Scan for the cell matching the given text and deliver its [x, y] coordinate at center. 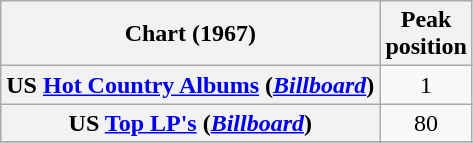
80 [426, 123]
US Top LP's (Billboard) [190, 123]
1 [426, 85]
Chart (1967) [190, 34]
Peakposition [426, 34]
US Hot Country Albums (Billboard) [190, 85]
